Determine the (X, Y) coordinate at the center of the cell enclosing the given text.  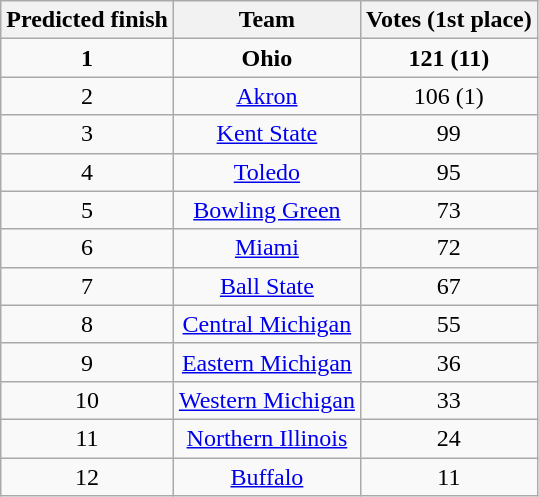
Western Michigan (266, 400)
Kent State (266, 134)
Miami (266, 248)
6 (88, 248)
Bowling Green (266, 210)
8 (88, 324)
Team (266, 20)
67 (448, 286)
72 (448, 248)
4 (88, 172)
Ball State (266, 286)
Toledo (266, 172)
Ohio (266, 58)
7 (88, 286)
95 (448, 172)
24 (448, 438)
55 (448, 324)
10 (88, 400)
12 (88, 477)
9 (88, 362)
Central Michigan (266, 324)
Votes (1st place) (448, 20)
Predicted finish (88, 20)
1 (88, 58)
2 (88, 96)
106 (1) (448, 96)
Buffalo (266, 477)
121 (11) (448, 58)
36 (448, 362)
Akron (266, 96)
Northern Illinois (266, 438)
33 (448, 400)
3 (88, 134)
Eastern Michigan (266, 362)
99 (448, 134)
5 (88, 210)
73 (448, 210)
